Return [X, Y] of the center of cell containing provided text 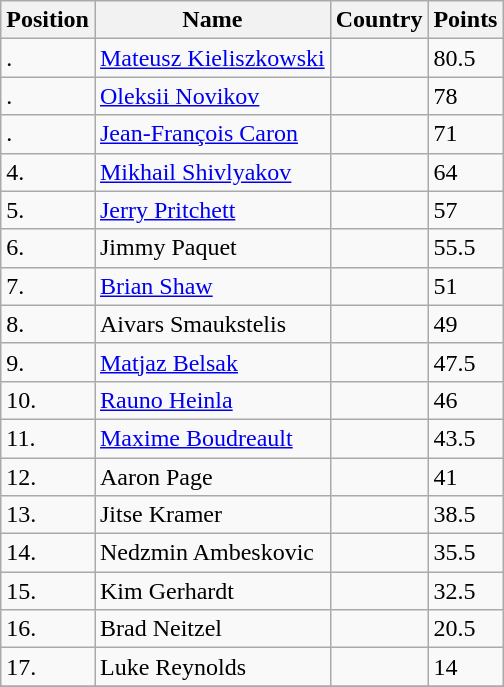
Name [212, 20]
Nedzmin Ambeskovic [212, 553]
57 [466, 210]
8. [48, 324]
Aaron Page [212, 477]
Matjaz Belsak [212, 362]
71 [466, 134]
78 [466, 96]
Brian Shaw [212, 286]
49 [466, 324]
6. [48, 248]
Points [466, 20]
55.5 [466, 248]
Mateusz Kieliszkowski [212, 58]
Country [379, 20]
35.5 [466, 553]
17. [48, 667]
Jean-François Caron [212, 134]
51 [466, 286]
38.5 [466, 515]
20.5 [466, 629]
Maxime Boudreault [212, 438]
Jitse Kramer [212, 515]
4. [48, 172]
14. [48, 553]
41 [466, 477]
12. [48, 477]
7. [48, 286]
47.5 [466, 362]
80.5 [466, 58]
Mikhail Shivlyakov [212, 172]
Luke Reynolds [212, 667]
43.5 [466, 438]
16. [48, 629]
64 [466, 172]
9. [48, 362]
Jerry Pritchett [212, 210]
Rauno Heinla [212, 400]
Oleksii Novikov [212, 96]
Aivars Smaukstelis [212, 324]
Position [48, 20]
Jimmy Paquet [212, 248]
14 [466, 667]
46 [466, 400]
5. [48, 210]
10. [48, 400]
Kim Gerhardt [212, 591]
15. [48, 591]
11. [48, 438]
32.5 [466, 591]
Brad Neitzel [212, 629]
13. [48, 515]
